Search for the cell housing the specified text and yield its (X, Y) center coordinate. 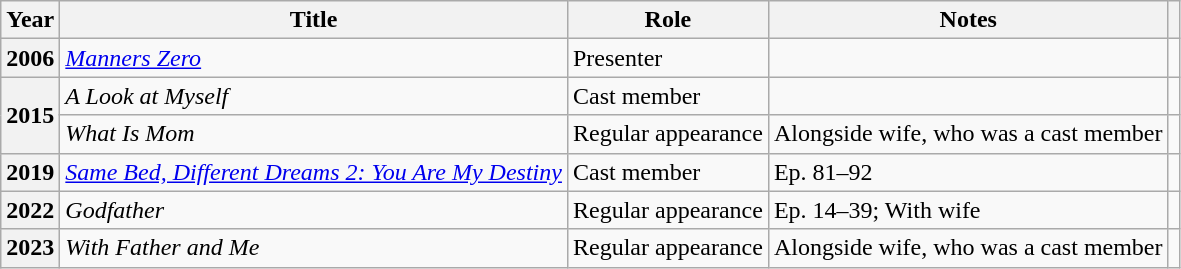
A Look at Myself (314, 96)
2006 (30, 58)
Ep. 14–39; With wife (968, 210)
2015 (30, 115)
Same Bed, Different Dreams 2: You Are My Destiny (314, 172)
Notes (968, 20)
What Is Mom (314, 134)
2023 (30, 248)
Manners Zero (314, 58)
Title (314, 20)
Role (668, 20)
With Father and Me (314, 248)
Presenter (668, 58)
Godfather (314, 210)
2019 (30, 172)
Year (30, 20)
2022 (30, 210)
Ep. 81–92 (968, 172)
